Identify which cell holds the provided text, then report its [X, Y] central coordinate. 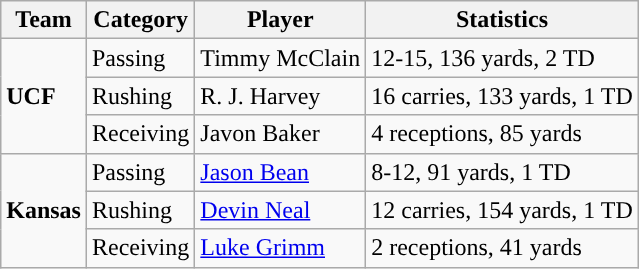
16 carries, 133 yards, 1 TD [502, 96]
4 receptions, 85 yards [502, 134]
UCF [44, 96]
Jason Bean [280, 172]
R. J. Harvey [280, 96]
2 receptions, 41 yards [502, 248]
Devin Neal [280, 210]
Category [140, 20]
8-12, 91 yards, 1 TD [502, 172]
Timmy McClain [280, 58]
Javon Baker [280, 134]
12 carries, 154 yards, 1 TD [502, 210]
Statistics [502, 20]
Luke Grimm [280, 248]
Team [44, 20]
Player [280, 20]
12-15, 136 yards, 2 TD [502, 58]
Kansas [44, 210]
